Scan for the cell matching the given text and deliver its (X, Y) coordinate at center. 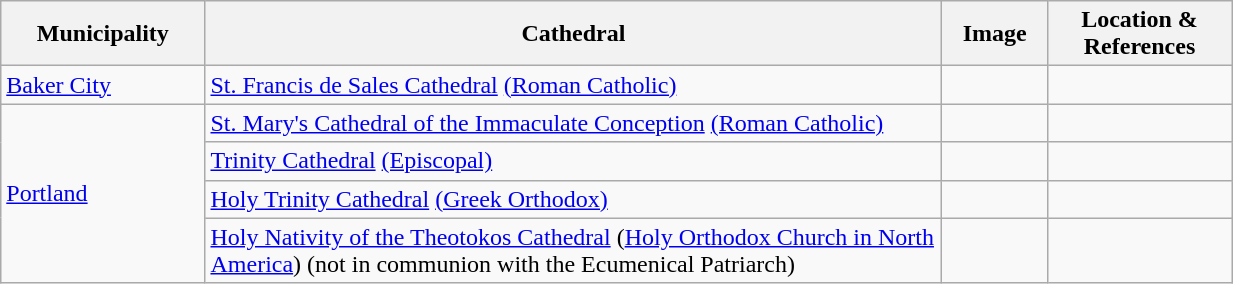
Municipality (103, 34)
Baker City (103, 85)
Portland (103, 194)
Cathedral (574, 34)
Holy Nativity of the Theotokos Cathedral (Holy Orthodox Church in North America) (not in communion with the Ecumenical Patriarch) (574, 250)
Holy Trinity Cathedral (Greek Orthodox) (574, 199)
Image (995, 34)
Location & References (1139, 34)
Trinity Cathedral (Episcopal) (574, 161)
St. Francis de Sales Cathedral (Roman Catholic) (574, 85)
St. Mary's Cathedral of the Immaculate Conception (Roman Catholic) (574, 123)
